Search for the cell housing the specified text and yield its (x, y) center coordinate. 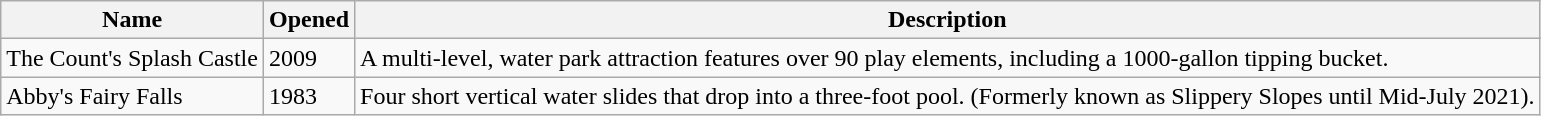
2009 (308, 58)
A multi-level, water park attraction features over 90 play elements, including a 1000-gallon tipping bucket. (948, 58)
Abby's Fairy Falls (132, 96)
Opened (308, 20)
1983 (308, 96)
Description (948, 20)
The Count's Splash Castle (132, 58)
Four short vertical water slides that drop into a three-foot pool. (Formerly known as Slippery Slopes until Mid-July 2021). (948, 96)
Name (132, 20)
